Locate the cell with the specified text and output its (x, y) center coordinate. 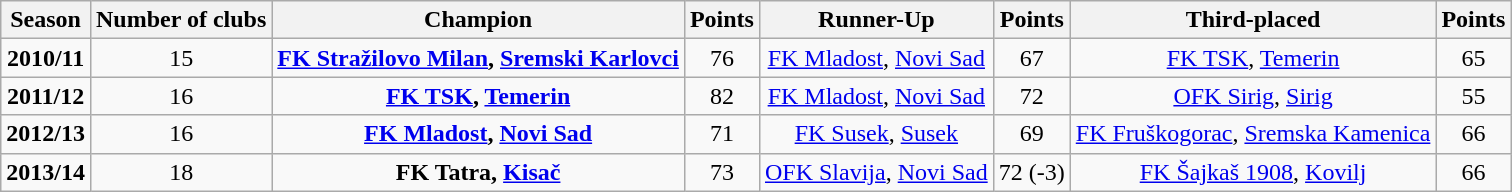
67 (1032, 58)
72 (-3) (1032, 172)
15 (180, 58)
2010/11 (46, 58)
2012/13 (46, 134)
FK Susek, Susek (876, 134)
69 (1032, 134)
FK Tatra, Kisač (478, 172)
Runner-Up (876, 20)
Number of clubs (180, 20)
73 (722, 172)
FK Stražilovo Milan, Sremski Karlovci (478, 58)
72 (1032, 96)
2013/14 (46, 172)
Third-placed (1253, 20)
FK Šajkaš 1908, Kovilj (1253, 172)
OFK Sirig, Sirig (1253, 96)
Season (46, 20)
82 (722, 96)
71 (722, 134)
FK Fruškogorac, Sremska Kamenica (1253, 134)
18 (180, 172)
65 (1474, 58)
2011/12 (46, 96)
OFK Slavija, Novi Sad (876, 172)
76 (722, 58)
Champion (478, 20)
55 (1474, 96)
